Return (x, y) of the center of cell containing provided text 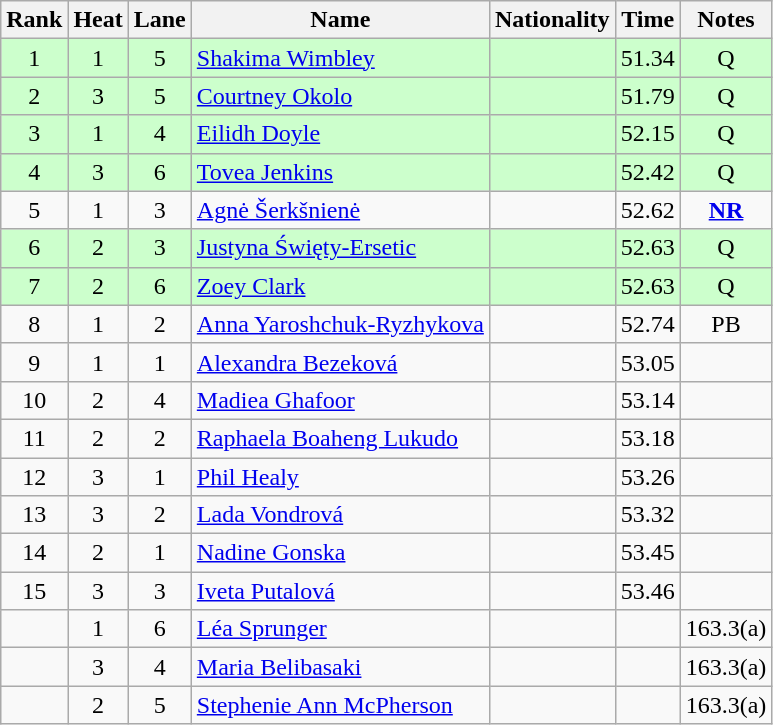
Raphaela Boaheng Lukudo (340, 438)
Alexandra Bezeková (340, 362)
12 (34, 477)
Agnė Šerkšnienė (340, 210)
Nationality (552, 20)
Eilidh Doyle (340, 134)
Léa Sprunger (340, 629)
Courtney Okolo (340, 96)
Time (648, 20)
53.32 (648, 515)
Maria Belibasaki (340, 667)
14 (34, 553)
Notes (726, 20)
52.15 (648, 134)
Tovea Jenkins (340, 172)
Iveta Putalová (340, 591)
52.62 (648, 210)
Justyna Święty-Ersetic (340, 248)
8 (34, 324)
51.79 (648, 96)
Lane (160, 20)
Shakima Wimbley (340, 58)
52.74 (648, 324)
51.34 (648, 58)
53.26 (648, 477)
Heat (98, 20)
53.18 (648, 438)
13 (34, 515)
53.14 (648, 400)
7 (34, 286)
10 (34, 400)
Zoey Clark (340, 286)
Rank (34, 20)
53.45 (648, 553)
15 (34, 591)
53.46 (648, 591)
NR (726, 210)
PB (726, 324)
Nadine Gonska (340, 553)
53.05 (648, 362)
Lada Vondrová (340, 515)
11 (34, 438)
Phil Healy (340, 477)
Name (340, 20)
Anna Yaroshchuk-Ryzhykova (340, 324)
52.42 (648, 172)
Stephenie Ann McPherson (340, 705)
9 (34, 362)
Madiea Ghafoor (340, 400)
